Scan for the cell matching the given text and deliver its [X, Y] coordinate at center. 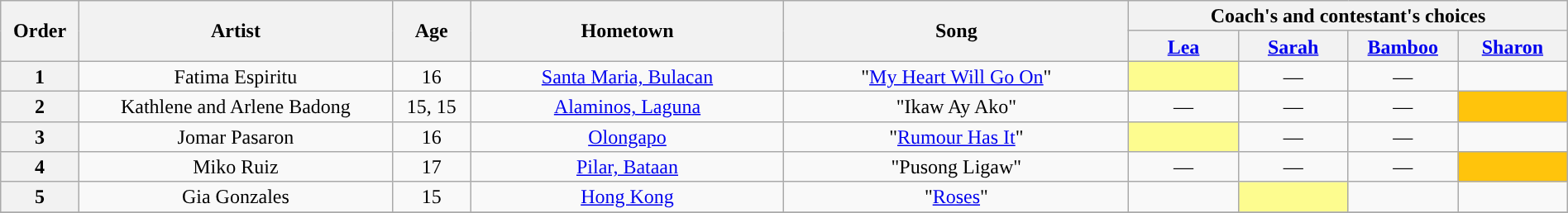
4 [40, 167]
3 [40, 137]
Miko Ruiz [235, 167]
17 [432, 167]
Gia Gonzales [235, 196]
Song [956, 31]
Bamboo [1403, 46]
Fatima Espiritu [235, 76]
"Roses" [956, 196]
Jomar Pasaron [235, 137]
Coach's and contestant's choices [1348, 17]
Sarah [1293, 46]
Artist [235, 31]
"Rumour Has It" [956, 137]
Hong Kong [627, 196]
Alaminos, Laguna [627, 106]
15 [432, 196]
2 [40, 106]
"Ikaw Ay Ako" [956, 106]
Sharon [1513, 46]
Santa Maria, Bulacan [627, 76]
Olongapo [627, 137]
Order [40, 31]
Pilar, Bataan [627, 167]
"My Heart Will Go On" [956, 76]
Lea [1184, 46]
5 [40, 196]
Hometown [627, 31]
15, 15 [432, 106]
"Pusong Ligaw" [956, 167]
Age [432, 31]
1 [40, 76]
Kathlene and Arlene Badong [235, 106]
